Search for the cell housing the specified text and yield its [X, Y] center coordinate. 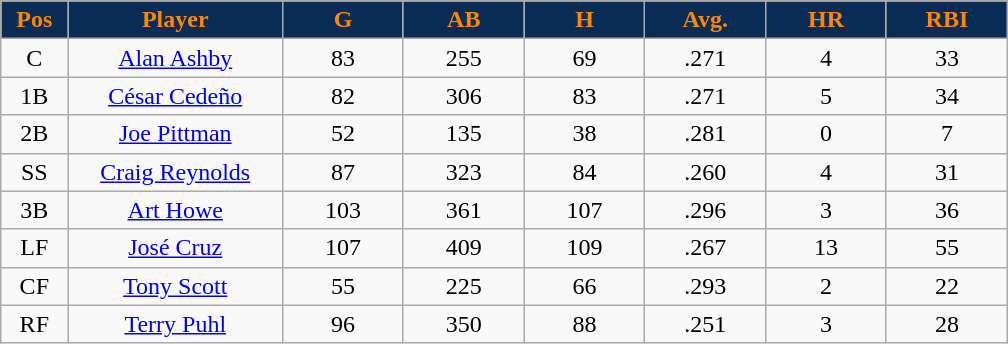
350 [464, 324]
88 [584, 324]
109 [584, 248]
103 [344, 210]
.296 [706, 210]
.281 [706, 134]
Art Howe [176, 210]
H [584, 20]
SS [34, 172]
José Cruz [176, 248]
2 [826, 286]
7 [946, 134]
87 [344, 172]
306 [464, 96]
28 [946, 324]
22 [946, 286]
RF [34, 324]
Terry Puhl [176, 324]
96 [344, 324]
3B [34, 210]
69 [584, 58]
84 [584, 172]
.251 [706, 324]
.260 [706, 172]
Joe Pittman [176, 134]
0 [826, 134]
Craig Reynolds [176, 172]
César Cedeño [176, 96]
LF [34, 248]
52 [344, 134]
Tony Scott [176, 286]
66 [584, 286]
.267 [706, 248]
361 [464, 210]
1B [34, 96]
CF [34, 286]
13 [826, 248]
2B [34, 134]
38 [584, 134]
82 [344, 96]
C [34, 58]
Alan Ashby [176, 58]
323 [464, 172]
36 [946, 210]
255 [464, 58]
HR [826, 20]
G [344, 20]
33 [946, 58]
31 [946, 172]
Avg. [706, 20]
225 [464, 286]
Player [176, 20]
34 [946, 96]
Pos [34, 20]
.293 [706, 286]
5 [826, 96]
RBI [946, 20]
AB [464, 20]
135 [464, 134]
409 [464, 248]
